Find where the given text appears and provide that cell's center as [x, y] coordinate. 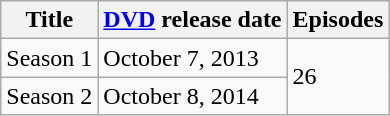
26 [338, 77]
October 7, 2013 [192, 58]
DVD release date [192, 20]
Season 2 [50, 96]
October 8, 2014 [192, 96]
Episodes [338, 20]
Title [50, 20]
Season 1 [50, 58]
